Locate the cell with the specified text and output its (x, y) center coordinate. 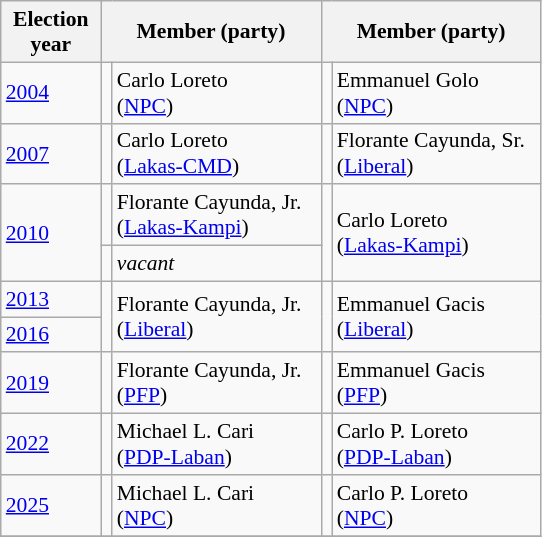
2025 (51, 506)
Carlo Loreto(Lakas-Kampi) (436, 234)
2007 (51, 154)
2022 (51, 444)
Michael L. Cari(PDP-Laban) (216, 444)
Emmanuel Gacis(Liberal) (436, 316)
Florante Cayunda, Jr.(Lakas-Kampi) (216, 216)
Emmanuel Gacis(PFP) (436, 384)
2010 (51, 234)
Michael L. Cari(NPC) (216, 506)
Emmanuel Golo(NPC) (436, 92)
2004 (51, 92)
Carlo P. Loreto(NPC) (436, 506)
vacant (216, 264)
2013 (51, 299)
2016 (51, 335)
Florante Cayunda, Jr.(Liberal) (216, 316)
Florante Cayunda, Sr.(Liberal) (436, 154)
Carlo Loreto(Lakas-CMD) (216, 154)
Electionyear (51, 32)
Carlo P. Loreto(PDP-Laban) (436, 444)
Florante Cayunda, Jr.(PFP) (216, 384)
2019 (51, 384)
Carlo Loreto(NPC) (216, 92)
